Return the [x, y] coordinate for the center point of the cell that contains the specified text.  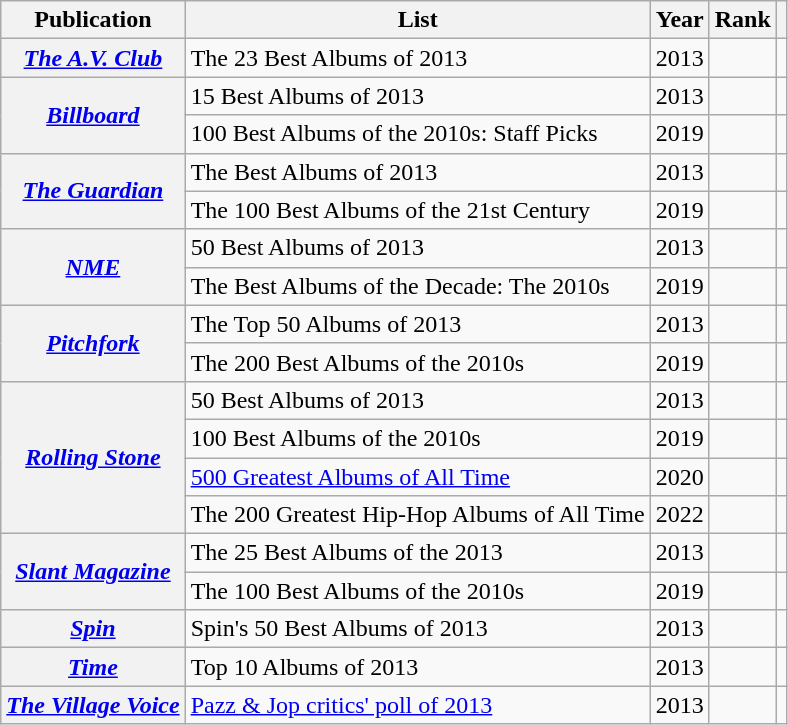
Time [93, 667]
The Best Albums of 2013 [418, 172]
The A.V. Club [93, 58]
Year [680, 20]
Publication [93, 20]
The 100 Best Albums of the 21st Century [418, 210]
Billboard [93, 115]
The Best Albums of the Decade: The 2010s [418, 286]
2020 [680, 477]
Rolling Stone [93, 457]
Spin [93, 629]
2022 [680, 515]
Pazz & Jop critics' poll of 2013 [418, 705]
The 23 Best Albums of 2013 [418, 58]
The Top 50 Albums of 2013 [418, 324]
Pitchfork [93, 343]
Spin's 50 Best Albums of 2013 [418, 629]
Top 10 Albums of 2013 [418, 667]
The 200 Greatest Hip-Hop Albums of All Time [418, 515]
NME [93, 267]
The 25 Best Albums of the 2013 [418, 553]
The Village Voice [93, 705]
100 Best Albums of the 2010s: Staff Picks [418, 134]
Rank [742, 20]
15 Best Albums of 2013 [418, 96]
500 Greatest Albums of All Time [418, 477]
100 Best Albums of the 2010s [418, 438]
List [418, 20]
The 100 Best Albums of the 2010s [418, 591]
Slant Magazine [93, 572]
The Guardian [93, 191]
The 200 Best Albums of the 2010s [418, 362]
